Capture the cell that displays the provided text and extract its [x, y] central coordinate. 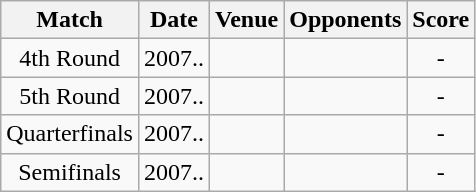
Semifinals [70, 172]
Quarterfinals [70, 134]
Venue [246, 20]
Score [441, 20]
Opponents [346, 20]
5th Round [70, 96]
Match [70, 20]
Date [174, 20]
4th Round [70, 58]
